Locate the cell with the specified text and output its [X, Y] center coordinate. 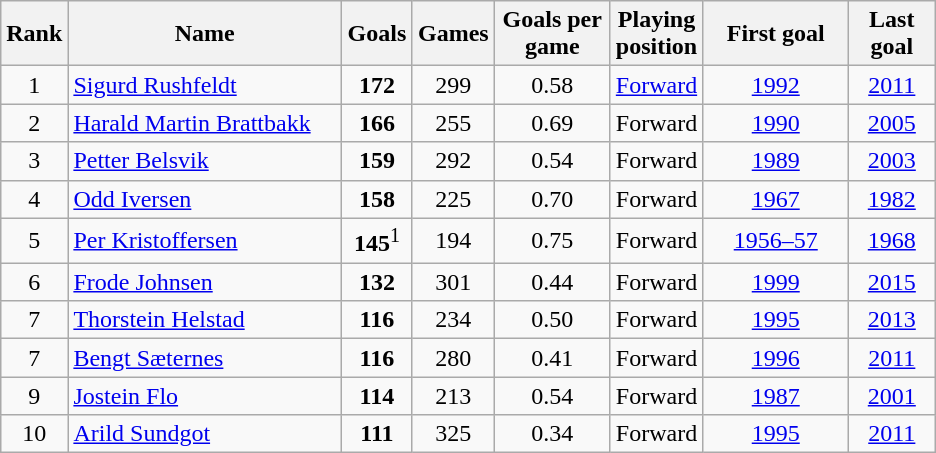
1992 [776, 85]
Frode Johnsen [205, 282]
280 [453, 358]
0.34 [552, 434]
9 [34, 396]
1451 [376, 240]
0.69 [552, 123]
2 [34, 123]
Thorstein Helstad [205, 320]
2015 [892, 282]
1956–57 [776, 240]
Jostein Flo [205, 396]
4 [34, 199]
Games [453, 34]
0.70 [552, 199]
2003 [892, 161]
2001 [892, 396]
325 [453, 434]
194 [453, 240]
1989 [776, 161]
0.58 [552, 85]
158 [376, 199]
Odd Iversen [205, 199]
Harald Martin Brattbakk [205, 123]
166 [376, 123]
1999 [776, 282]
Last goal [892, 34]
Goals [376, 34]
292 [453, 161]
1990 [776, 123]
Sigurd Rushfeldt [205, 85]
2005 [892, 123]
Rank [34, 34]
Goals per game [552, 34]
0.44 [552, 282]
1982 [892, 199]
172 [376, 85]
0.75 [552, 240]
255 [453, 123]
132 [376, 282]
225 [453, 199]
0.50 [552, 320]
213 [453, 396]
234 [453, 320]
5 [34, 240]
Bengt Sæternes [205, 358]
First goal [776, 34]
Playing position [656, 34]
Arild Sundgot [205, 434]
301 [453, 282]
1996 [776, 358]
159 [376, 161]
10 [34, 434]
1968 [892, 240]
3 [34, 161]
Per Kristoffersen [205, 240]
1987 [776, 396]
2013 [892, 320]
299 [453, 85]
Petter Belsvik [205, 161]
1967 [776, 199]
1 [34, 85]
114 [376, 396]
111 [376, 434]
6 [34, 282]
Name [205, 34]
0.41 [552, 358]
